Identify which cell holds the provided text, then report its [x, y] central coordinate. 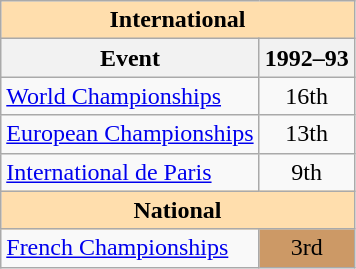
9th [306, 172]
European Championships [130, 134]
Event [130, 58]
16th [306, 96]
1992–93 [306, 58]
13th [306, 134]
World Championships [130, 96]
French Championships [130, 248]
3rd [306, 248]
International de Paris [130, 172]
National [178, 210]
International [178, 20]
